Provide the (x, y) coordinate of the cell's center where the given text is located.  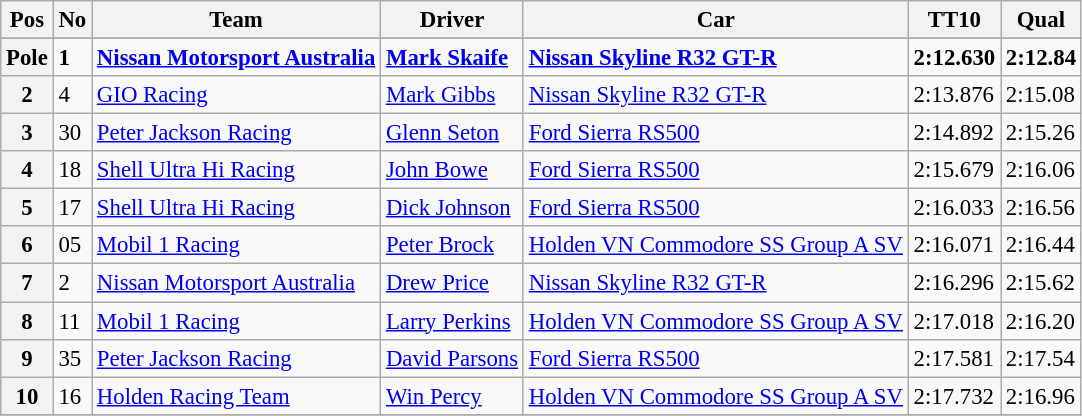
11 (72, 321)
2:13.876 (954, 95)
2:12.84 (1040, 58)
Qual (1040, 20)
Win Percy (452, 396)
05 (72, 245)
2:17.018 (954, 321)
Larry Perkins (452, 321)
9 (27, 358)
Car (716, 20)
2:16.96 (1040, 396)
2:15.26 (1040, 133)
2:15.08 (1040, 95)
2:17.581 (954, 358)
5 (27, 208)
1 (72, 58)
18 (72, 170)
Pole (27, 58)
GIO Racing (236, 95)
David Parsons (452, 358)
Holden Racing Team (236, 396)
No (72, 20)
Driver (452, 20)
2:14.892 (954, 133)
2:16.06 (1040, 170)
Mark Skaife (452, 58)
Team (236, 20)
10 (27, 396)
Pos (27, 20)
John Bowe (452, 170)
3 (27, 133)
16 (72, 396)
2:16.071 (954, 245)
Glenn Seton (452, 133)
6 (27, 245)
2:17.54 (1040, 358)
2:17.732 (954, 396)
2:16.296 (954, 283)
TT10 (954, 20)
2:16.44 (1040, 245)
2:16.20 (1040, 321)
8 (27, 321)
7 (27, 283)
Mark Gibbs (452, 95)
Peter Brock (452, 245)
2:15.679 (954, 170)
17 (72, 208)
2:12.630 (954, 58)
2:15.62 (1040, 283)
35 (72, 358)
30 (72, 133)
Drew Price (452, 283)
Dick Johnson (452, 208)
2:16.033 (954, 208)
2:16.56 (1040, 208)
